Search for the cell housing the specified text and yield its [x, y] center coordinate. 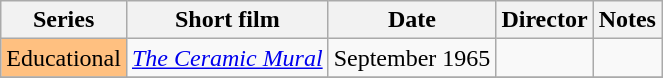
Director [544, 20]
Short film [227, 20]
September 1965 [412, 58]
Educational [64, 58]
The Ceramic Mural [227, 58]
Notes [627, 20]
Date [412, 20]
Series [64, 20]
